Output the (X, Y) coordinate of the center of the cell containing the given text.  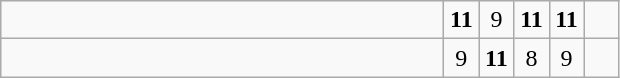
8 (532, 58)
